Identify which cell holds the provided text, then report its [x, y] central coordinate. 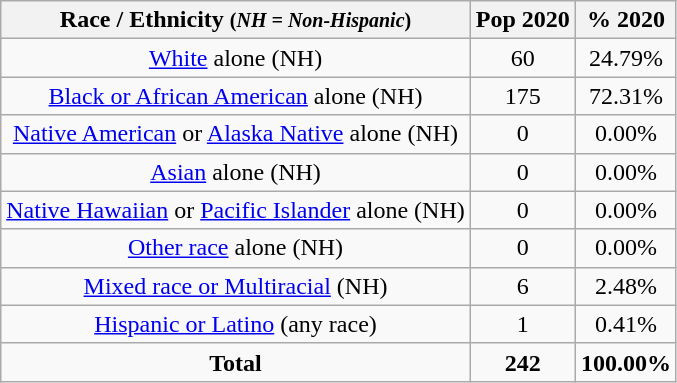
24.79% [626, 58]
Pop 2020 [522, 20]
Native American or Alaska Native alone (NH) [236, 134]
Other race alone (NH) [236, 248]
1 [522, 324]
Native Hawaiian or Pacific Islander alone (NH) [236, 210]
White alone (NH) [236, 58]
Mixed race or Multiracial (NH) [236, 286]
% 2020 [626, 20]
Race / Ethnicity (NH = Non-Hispanic) [236, 20]
242 [522, 362]
2.48% [626, 286]
Total [236, 362]
6 [522, 286]
100.00% [626, 362]
Black or African American alone (NH) [236, 96]
0.41% [626, 324]
72.31% [626, 96]
60 [522, 58]
Asian alone (NH) [236, 172]
175 [522, 96]
Hispanic or Latino (any race) [236, 324]
